Detect which cell encompasses the target text, then output its [X, Y] center coordinate. 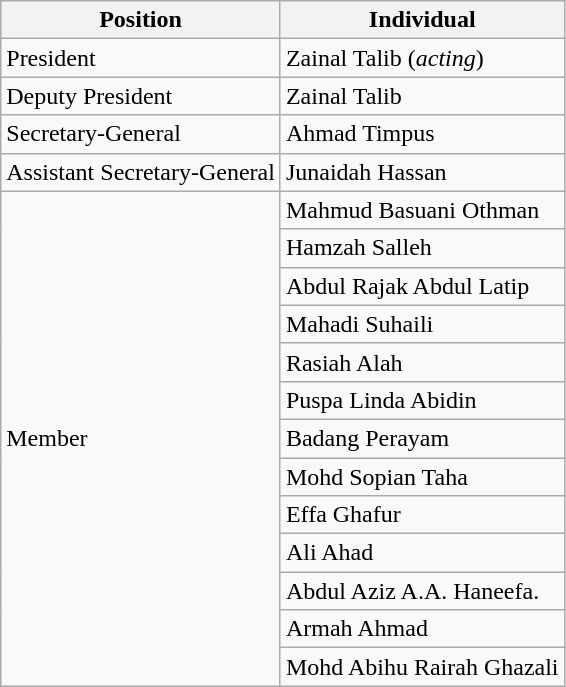
Mahmud Basuani Othman [422, 210]
Abdul Rajak Abdul Latip [422, 286]
Zainal Talib [422, 96]
Rasiah Alah [422, 362]
Zainal Talib (acting) [422, 58]
Individual [422, 20]
Badang Perayam [422, 438]
Armah Ahmad [422, 629]
Assistant Secretary-General [141, 172]
Effa Ghafur [422, 515]
Member [141, 438]
Ahmad Timpus [422, 134]
Junaidah Hassan [422, 172]
Deputy President [141, 96]
Mohd Sopian Taha [422, 477]
Mahadi Suhaili [422, 324]
Puspa Linda Abidin [422, 400]
Ali Ahad [422, 553]
Hamzah Salleh [422, 248]
Abdul Aziz A.A. Haneefa. [422, 591]
Position [141, 20]
Secretary-General [141, 134]
President [141, 58]
Mohd Abihu Rairah Ghazali [422, 667]
